From the cell containing the given text, extract its center point as [X, Y] coordinate. 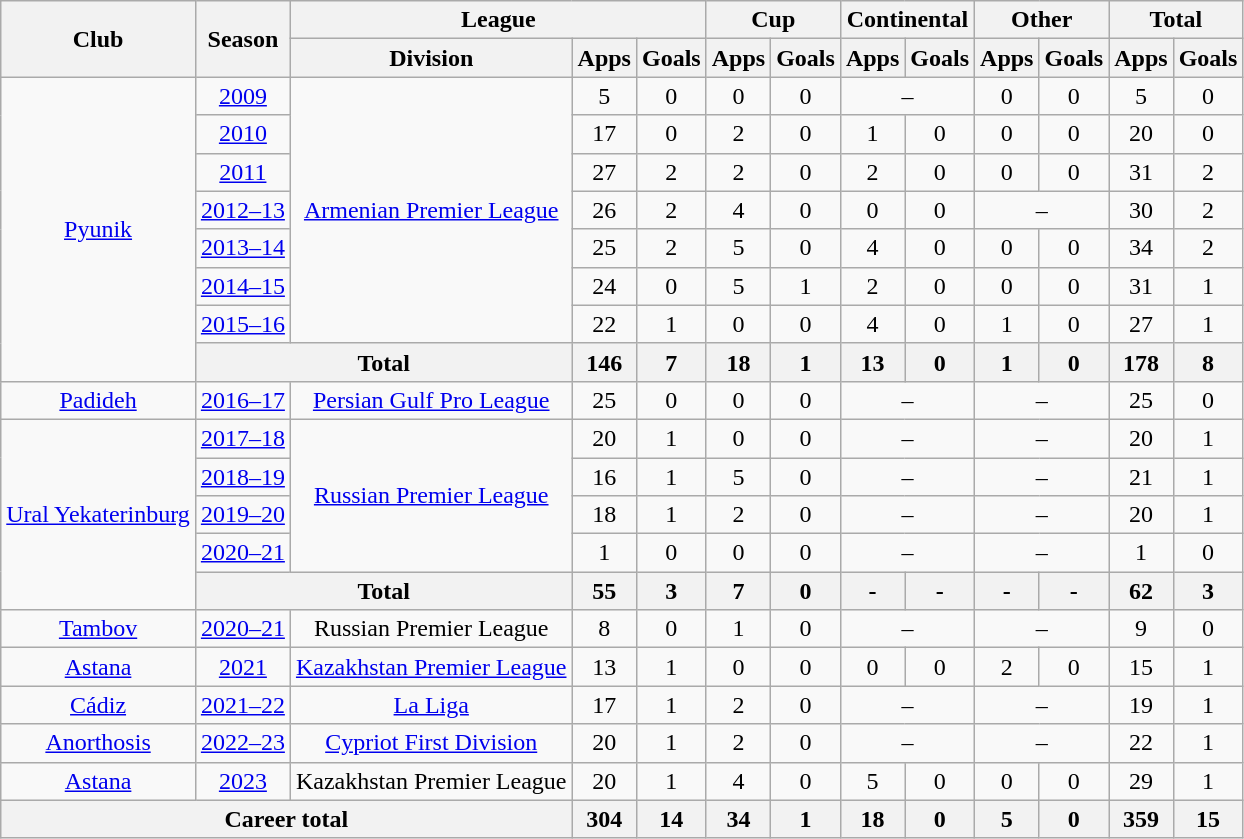
24 [604, 286]
Tambov [98, 629]
La Liga [431, 705]
55 [604, 591]
Club [98, 39]
League [498, 20]
2023 [242, 781]
2019–20 [242, 515]
Padideh [98, 400]
2021 [242, 667]
2010 [242, 134]
14 [671, 819]
Continental [907, 20]
Cup [773, 20]
Persian Gulf Pro League [431, 400]
2014–15 [242, 286]
178 [1141, 362]
2021–22 [242, 705]
19 [1141, 705]
Cypriot First Division [431, 743]
146 [604, 362]
2009 [242, 96]
2018–19 [242, 477]
Armenian Premier League [431, 210]
2015–16 [242, 324]
Career total [286, 819]
2017–18 [242, 438]
26 [604, 210]
Ural Yekaterinburg [98, 514]
Anorthosis [98, 743]
Other [1042, 20]
2013–14 [242, 248]
2012–13 [242, 210]
62 [1141, 591]
2016–17 [242, 400]
16 [604, 477]
304 [604, 819]
29 [1141, 781]
Cádiz [98, 705]
2022–23 [242, 743]
Season [242, 39]
2011 [242, 172]
359 [1141, 819]
9 [1141, 629]
30 [1141, 210]
Division [431, 58]
Pyunik [98, 229]
21 [1141, 477]
